Return the (X, Y) coordinate for the center point of the cell that contains the specified text.  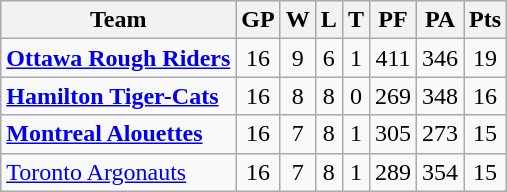
19 (486, 58)
PF (392, 20)
289 (392, 172)
Toronto Argonauts (118, 172)
6 (328, 58)
348 (440, 96)
269 (392, 96)
T (356, 20)
346 (440, 58)
305 (392, 134)
Pts (486, 20)
L (328, 20)
9 (298, 58)
411 (392, 58)
Ottawa Rough Riders (118, 58)
Montreal Alouettes (118, 134)
273 (440, 134)
PA (440, 20)
Team (118, 20)
0 (356, 96)
W (298, 20)
354 (440, 172)
Hamilton Tiger-Cats (118, 96)
GP (258, 20)
